Pinpoint the cell where the given text exists, returning its [x, y] midpoint coordinate. 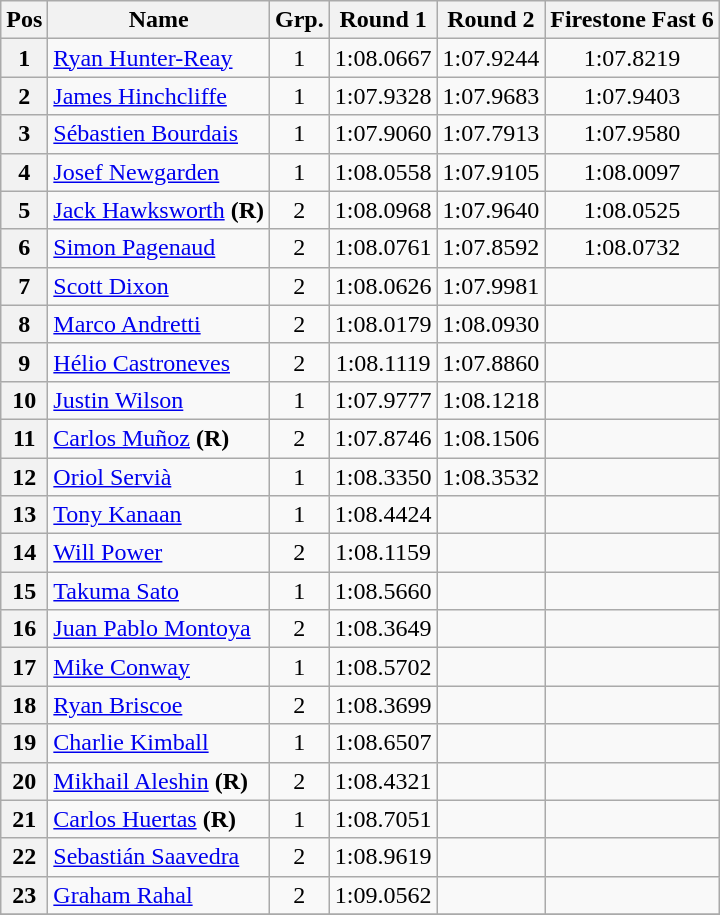
19 [24, 743]
Name [159, 20]
Round 2 [491, 20]
1:08.0968 [383, 210]
Oriol Servià [159, 477]
1:08.1119 [383, 362]
Simon Pagenaud [159, 248]
1:07.8219 [632, 58]
1:08.4424 [383, 515]
1:08.0525 [632, 210]
1:08.0558 [383, 172]
1:07.9328 [383, 96]
7 [24, 286]
Graham Rahal [159, 895]
1:08.0179 [383, 324]
1:08.0930 [491, 324]
1:07.9060 [383, 134]
1:08.3699 [383, 705]
Firestone Fast 6 [632, 20]
1:08.9619 [383, 857]
1:08.7051 [383, 819]
James Hinchcliffe [159, 96]
1:08.1506 [491, 438]
11 [24, 438]
5 [24, 210]
1:08.0626 [383, 286]
Takuma Sato [159, 591]
1:08.1218 [491, 400]
13 [24, 515]
Ryan Briscoe [159, 705]
1:07.9981 [491, 286]
1:07.9105 [491, 172]
1:08.0097 [632, 172]
Grp. [300, 20]
Will Power [159, 553]
Mike Conway [159, 667]
Carlos Muñoz (R) [159, 438]
17 [24, 667]
8 [24, 324]
Ryan Hunter-Reay [159, 58]
23 [24, 895]
Charlie Kimball [159, 743]
1:08.4321 [383, 781]
10 [24, 400]
1:07.8860 [491, 362]
16 [24, 629]
Pos [24, 20]
Round 1 [383, 20]
1:09.0562 [383, 895]
1:08.1159 [383, 553]
Hélio Castroneves [159, 362]
Scott Dixon [159, 286]
1:08.0732 [632, 248]
1:08.3350 [383, 477]
1:07.9580 [632, 134]
Jack Hawksworth (R) [159, 210]
1:07.9683 [491, 96]
Carlos Huertas (R) [159, 819]
1:08.3532 [491, 477]
Juan Pablo Montoya [159, 629]
22 [24, 857]
Sébastien Bourdais [159, 134]
1:07.9244 [491, 58]
1:08.6507 [383, 743]
1:07.8746 [383, 438]
1:07.9640 [491, 210]
14 [24, 553]
1:07.7913 [491, 134]
1:08.0667 [383, 58]
1:07.9403 [632, 96]
1:08.5660 [383, 591]
1:08.5702 [383, 667]
Sebastián Saavedra [159, 857]
Tony Kanaan [159, 515]
Marco Andretti [159, 324]
Mikhail Aleshin (R) [159, 781]
18 [24, 705]
15 [24, 591]
4 [24, 172]
1:08.3649 [383, 629]
20 [24, 781]
Justin Wilson [159, 400]
1:07.9777 [383, 400]
1:07.8592 [491, 248]
12 [24, 477]
3 [24, 134]
21 [24, 819]
1:08.0761 [383, 248]
6 [24, 248]
9 [24, 362]
Josef Newgarden [159, 172]
